Locate the cell with the specified text and output its (X, Y) center coordinate. 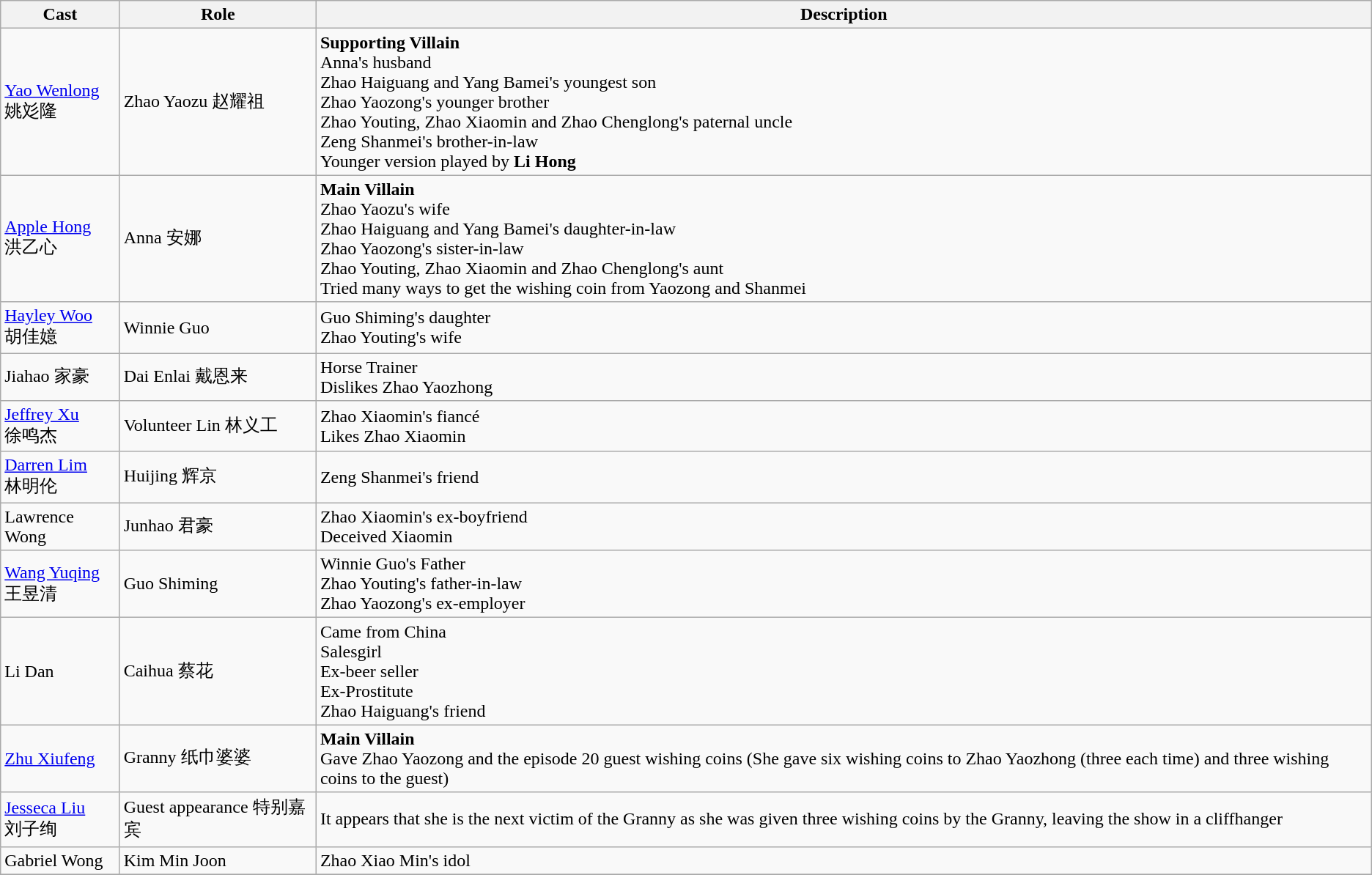
Cast (60, 15)
Guo Shiming's daughter Zhao Youting's wife (844, 328)
Granny 纸巾婆婆 (218, 758)
Jeffrey Xu 徐鸣杰 (60, 427)
Zeng Shanmei's friend (844, 477)
Li Dan (60, 671)
Huijing 辉京 (218, 477)
It appears that she is the next victim of the Granny as she was given three wishing coins by the Granny, leaving the show in a cliffhanger (844, 819)
Description (844, 15)
Volunteer Lin 林义工 (218, 427)
Zhu Xiufeng (60, 758)
Jesseca Liu 刘子绚 (60, 819)
Winnie Guo (218, 328)
Guo Shiming (218, 584)
Darren Lim 林明伦 (60, 477)
Dai Enlai 戴恩来 (218, 377)
Zhao Xiao Min's idol (844, 860)
Winnie Guo's Father Zhao Youting's father-in-law Zhao Yaozong's ex-employer (844, 584)
Horse Trainer Dislikes Zhao Yaozhong (844, 377)
Apple Hong 洪乙心 (60, 239)
Gabriel Wong (60, 860)
Anna 安娜 (218, 239)
Guest appearance 特别嘉宾 (218, 819)
Role (218, 15)
Caihua 蔡花 (218, 671)
Yao Wenlong 姚彣隆 (60, 102)
Junhao 君豪 (218, 526)
Zhao Xiaomin's ex-boyfriend Deceived Xiaomin (844, 526)
Lawrence Wong (60, 526)
Zhao Yaozu 赵耀祖 (218, 102)
Kim Min Joon (218, 860)
Jiahao 家豪 (60, 377)
Zhao Xiaomin's fiancé Likes Zhao Xiaomin (844, 427)
Hayley Woo 胡佳嬑 (60, 328)
Came from China Salesgirl Ex-beer seller Ex-Prostitute Zhao Haiguang's friend (844, 671)
Wang Yuqing 王昱清 (60, 584)
